Determine the [X, Y] coordinate at the center of the cell enclosing the given text.  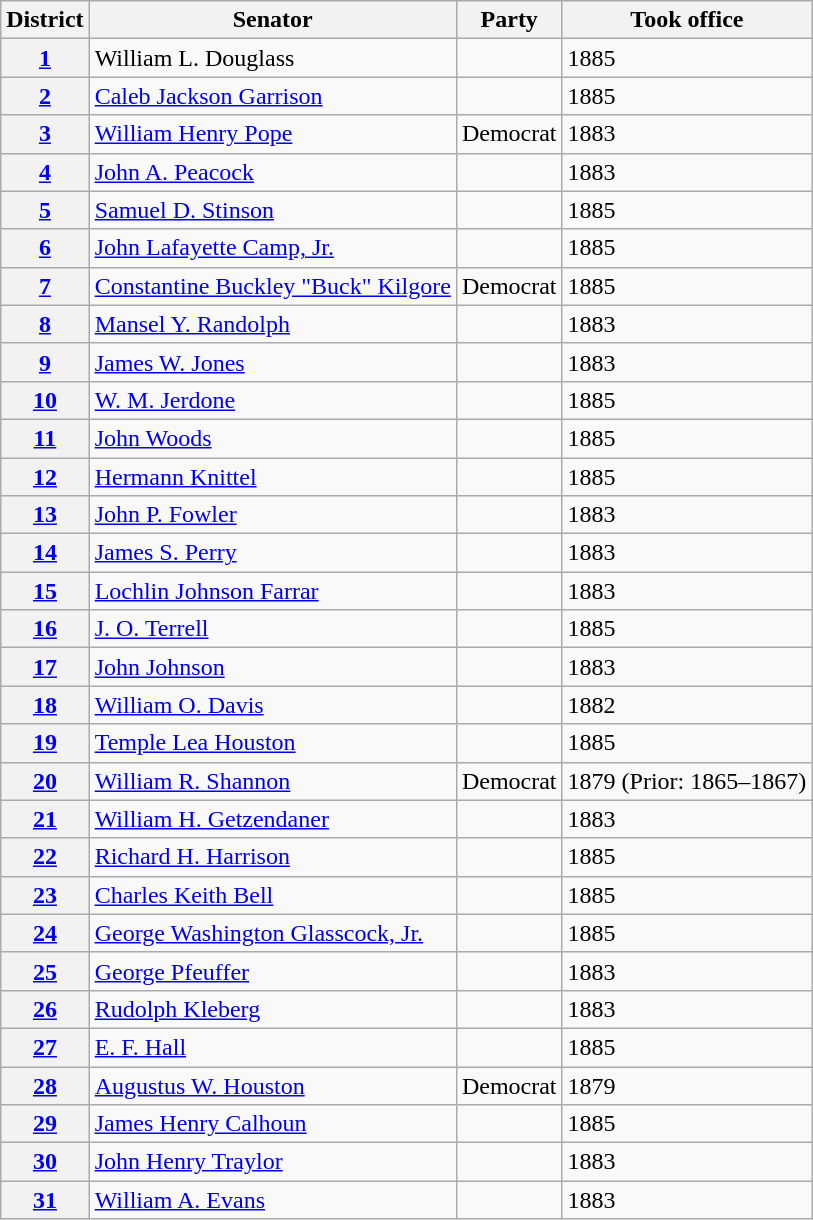
Took office [687, 20]
John P. Fowler [272, 515]
William R. Shannon [272, 781]
29 [45, 1124]
Mansel Y. Randolph [272, 324]
John Henry Traylor [272, 1162]
7 [45, 286]
William L. Douglass [272, 58]
9 [45, 362]
13 [45, 515]
27 [45, 1047]
James Henry Calhoun [272, 1124]
Lochlin Johnson Farrar [272, 591]
1882 [687, 705]
James S. Perry [272, 553]
8 [45, 324]
John Johnson [272, 667]
1879 [687, 1085]
19 [45, 743]
James W. Jones [272, 362]
24 [45, 933]
John Lafayette Camp, Jr. [272, 248]
William O. Davis [272, 705]
1 [45, 58]
George Washington Glasscock, Jr. [272, 933]
Rudolph Kleberg [272, 1009]
John Woods [272, 438]
25 [45, 971]
Augustus W. Houston [272, 1085]
23 [45, 895]
Charles Keith Bell [272, 895]
21 [45, 819]
30 [45, 1162]
John A. Peacock [272, 172]
J. O. Terrell [272, 629]
E. F. Hall [272, 1047]
Richard H. Harrison [272, 857]
15 [45, 591]
Caleb Jackson Garrison [272, 96]
George Pfeuffer [272, 971]
2 [45, 96]
Temple Lea Houston [272, 743]
Hermann Knittel [272, 477]
Samuel D. Stinson [272, 210]
31 [45, 1200]
17 [45, 667]
5 [45, 210]
1879 (Prior: 1865–1867) [687, 781]
Constantine Buckley "Buck" Kilgore [272, 286]
28 [45, 1085]
W. M. Jerdone [272, 400]
12 [45, 477]
Party [509, 20]
District [45, 20]
16 [45, 629]
11 [45, 438]
6 [45, 248]
William Henry Pope [272, 134]
26 [45, 1009]
10 [45, 400]
Senator [272, 20]
William H. Getzendaner [272, 819]
3 [45, 134]
20 [45, 781]
14 [45, 553]
22 [45, 857]
18 [45, 705]
William A. Evans [272, 1200]
4 [45, 172]
